Find where the given text appears and provide that cell's center as [x, y] coordinate. 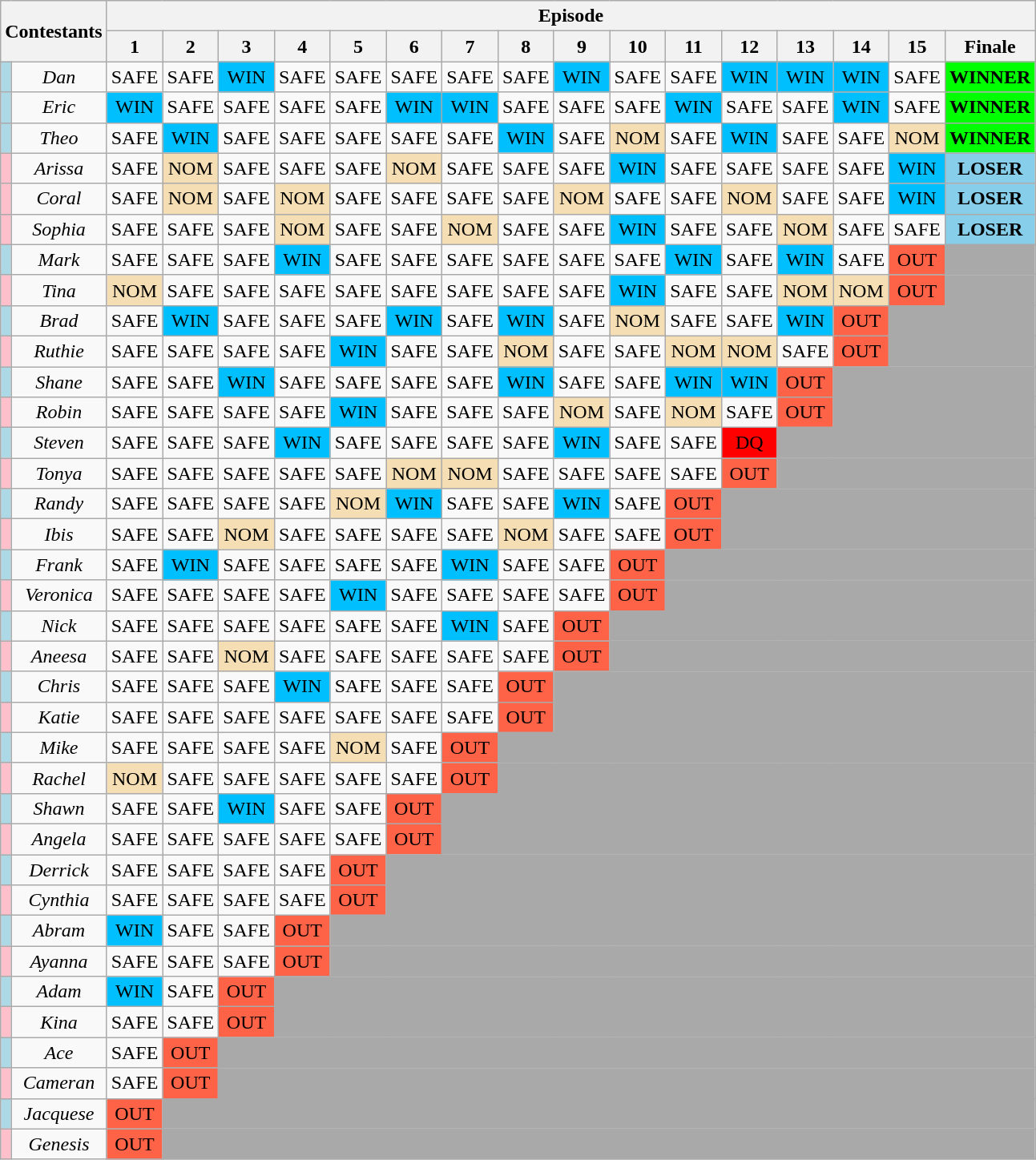
7 [470, 46]
Ruthie [59, 351]
Tina [59, 290]
Mark [59, 260]
6 [414, 46]
15 [917, 46]
Cameran [59, 1083]
14 [861, 46]
Ibis [59, 534]
Arissa [59, 168]
12 [749, 46]
Tonya [59, 473]
Randy [59, 504]
10 [638, 46]
Cynthia [59, 900]
Adam [59, 992]
Sophia [59, 229]
Contestants [54, 31]
Dan [59, 77]
3 [247, 46]
5 [358, 46]
Episode [570, 16]
Coral [59, 199]
11 [694, 46]
2 [191, 46]
Angela [59, 839]
9 [582, 46]
Robin [59, 413]
Veronica [59, 595]
Steven [59, 443]
Kina [59, 1022]
Frank [59, 565]
Mike [59, 747]
Jacquese [59, 1114]
Shane [59, 382]
DQ [749, 443]
1 [135, 46]
Brad [59, 320]
Eric [59, 107]
Derrick [59, 869]
Nick [59, 626]
Aneesa [59, 656]
Finale [990, 46]
Rachel [59, 778]
Ayanna [59, 961]
13 [805, 46]
Theo [59, 138]
Chris [59, 687]
Katie [59, 717]
Abram [59, 931]
8 [526, 46]
Genesis [59, 1144]
Ace [59, 1053]
Shawn [59, 808]
4 [302, 46]
